Provide the [X, Y] coordinate of the cell's center where the given text is located.  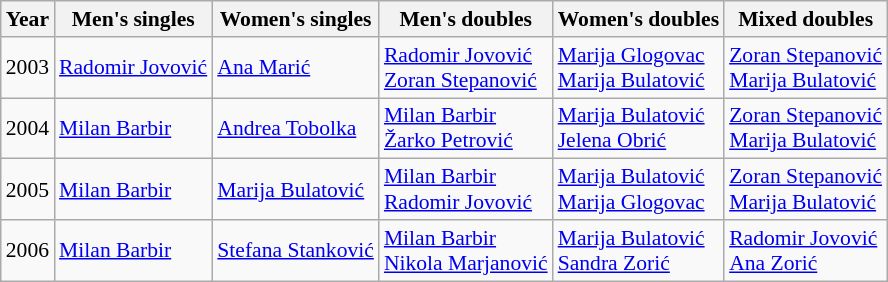
Milan Barbir Radomir Jovović [466, 190]
Ana Marić [296, 68]
Marija Bulatović [296, 190]
2005 [28, 190]
Year [28, 19]
Marija Bulatović Marija Glogovac [638, 190]
Women's singles [296, 19]
2003 [28, 68]
Radomir Jovović Ana Zorić [806, 250]
Marija Bulatović Sandra Zorić [638, 250]
Milan Barbir Nikola Marjanović [466, 250]
Radomir Jovović Zoran Stepanović [466, 68]
Andrea Tobolka [296, 128]
Marija Glogovac Marija Bulatović [638, 68]
Radomir Jovović [133, 68]
Men's singles [133, 19]
2004 [28, 128]
Mixed doubles [806, 19]
Women's doubles [638, 19]
2006 [28, 250]
Marija Bulatović Jelena Obrić [638, 128]
Stefana Stanković [296, 250]
Men's doubles [466, 19]
Milan Barbir Žarko Petrović [466, 128]
